Pinpoint the cell where the given text exists, returning its [x, y] midpoint coordinate. 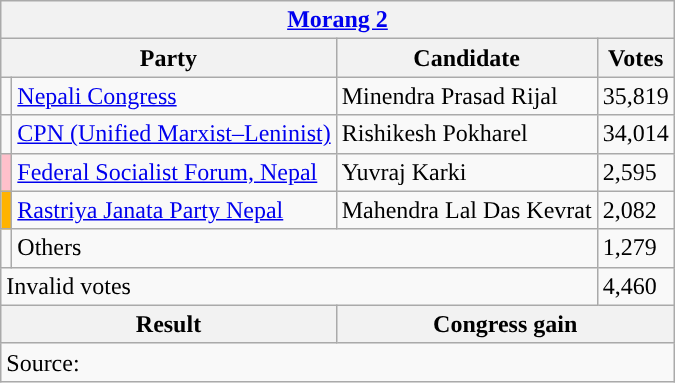
4,460 [636, 286]
Morang 2 [338, 20]
Congress gain [505, 324]
Votes [636, 58]
Rishikesh Pokharel [466, 134]
1,279 [636, 248]
Rastriya Janata Party Nepal [174, 210]
Nepali Congress [174, 96]
Source: [338, 362]
Result [168, 324]
Candidate [466, 58]
CPN (Unified Marxist–Leninist) [174, 134]
34,014 [636, 134]
Invalid votes [299, 286]
Federal Socialist Forum, Nepal [174, 172]
35,819 [636, 96]
2,595 [636, 172]
Mahendra Lal Das Kevrat [466, 210]
Others [304, 248]
Party [168, 58]
Minendra Prasad Rijal [466, 96]
2,082 [636, 210]
Yuvraj Karki [466, 172]
